Provide the [x, y] coordinate of the cell's center where the given text is located.  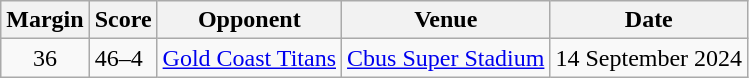
Opponent [249, 20]
14 September 2024 [649, 58]
36 [45, 58]
Date [649, 20]
Score [123, 20]
Gold Coast Titans [249, 58]
Cbus Super Stadium [446, 58]
Margin [45, 20]
46–4 [123, 58]
Venue [446, 20]
